Locate the cell with the specified text and output its [X, Y] center coordinate. 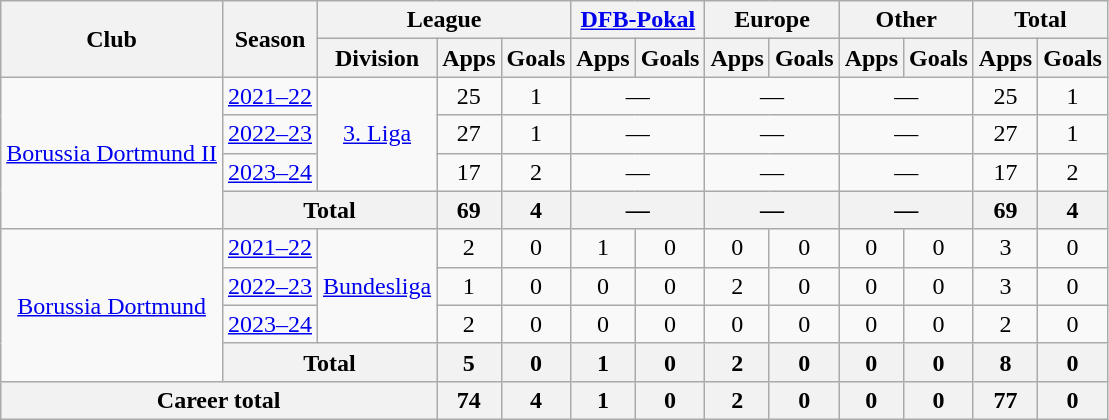
League [444, 20]
DFB-Pokal [638, 20]
Borussia Dortmund II [112, 153]
5 [469, 362]
74 [469, 400]
Other [906, 20]
8 [1005, 362]
Season [270, 39]
77 [1005, 400]
Career total [219, 400]
Club [112, 39]
Division [378, 58]
Borussia Dortmund [112, 305]
3. Liga [378, 134]
Europe [772, 20]
Bundesliga [378, 286]
